Output the [X, Y] coordinate of the center of the cell containing the given text.  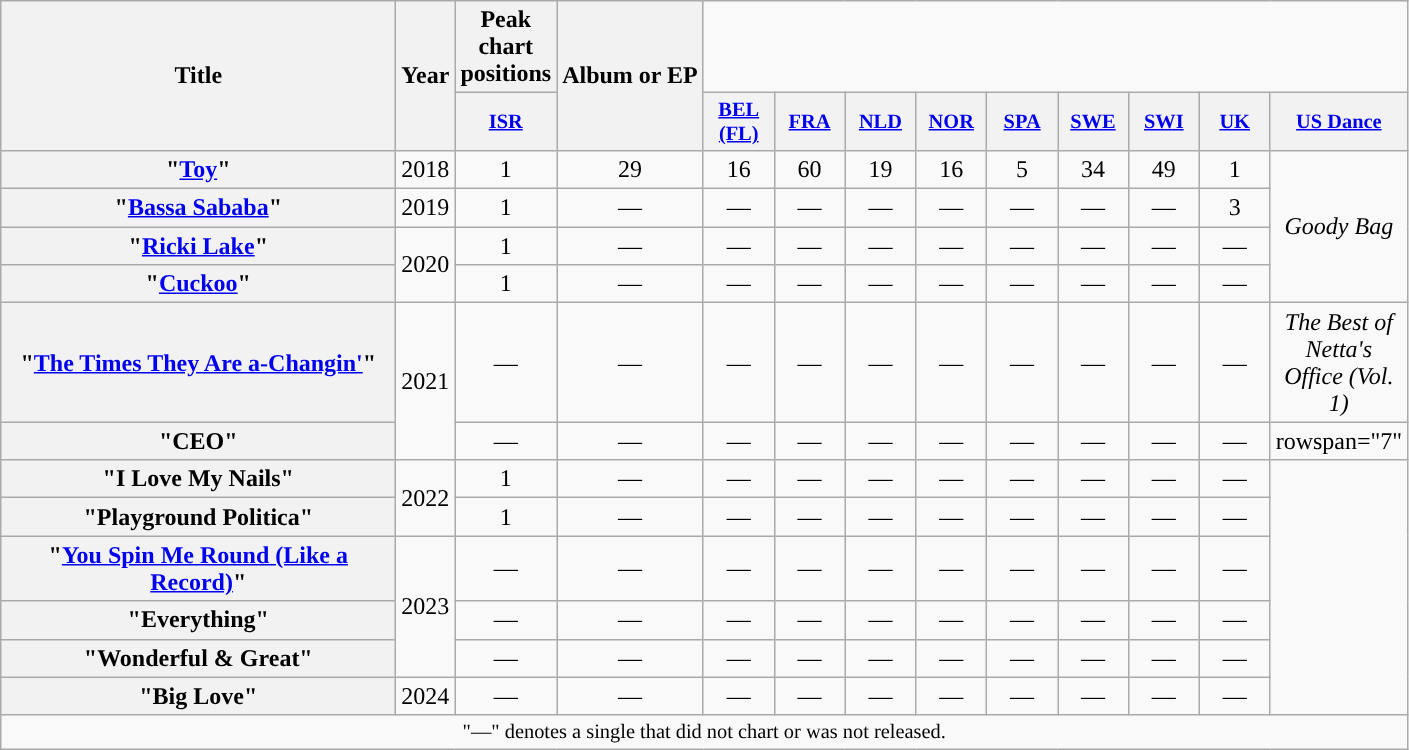
"Playground Politica" [198, 517]
Peak chart positions [506, 47]
2022 [426, 498]
"Wonderful & Great" [198, 658]
SWE [1094, 122]
NLD [880, 122]
"Ricki Lake" [198, 246]
60 [810, 169]
2021 [426, 382]
BEL(FL) [738, 122]
"The Times They Are a-Changin'" [198, 362]
Year [426, 76]
rowspan="7" [1339, 441]
Title [198, 76]
"Toy" [198, 169]
2018 [426, 169]
Goody Bag [1339, 226]
NOR [952, 122]
5 [1022, 169]
2024 [426, 696]
"Big Love" [198, 696]
Album or EP [630, 76]
SPA [1022, 122]
The Best of Netta's Office (Vol. 1) [1339, 362]
29 [630, 169]
"Bassa Sababa" [198, 208]
19 [880, 169]
34 [1094, 169]
"Everything" [198, 620]
"—" denotes a single that did not chart or was not released. [704, 732]
FRA [810, 122]
"You Spin Me Round (Like a Record)" [198, 568]
ISR [506, 122]
"Cuckoo" [198, 284]
"CEO" [198, 441]
"I Love My Nails" [198, 479]
3 [1234, 208]
2023 [426, 606]
2019 [426, 208]
US Dance [1339, 122]
2020 [426, 265]
49 [1164, 169]
SWI [1164, 122]
UK [1234, 122]
